Return [x, y] of the center of cell containing provided text 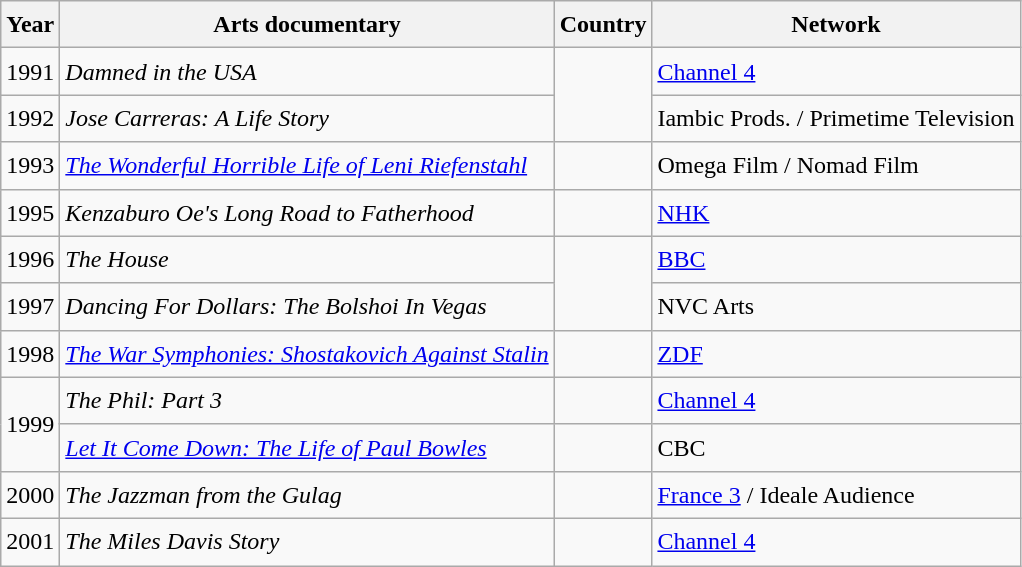
France 3 / Ideale Audience [836, 494]
Damned in the USA [307, 72]
The House [307, 260]
The War Symphonies: Shostakovich Against Stalin [307, 354]
Iambic Prods. / Primetime Television [836, 118]
Year [30, 24]
1997 [30, 306]
1999 [30, 424]
The Miles Davis Story [307, 542]
Arts documentary [307, 24]
BBC [836, 260]
1996 [30, 260]
Omega Film / Nomad Film [836, 166]
1998 [30, 354]
ZDF [836, 354]
Dancing For Dollars: The Bolshoi In Vegas [307, 306]
1993 [30, 166]
NVC Arts [836, 306]
The Phil: Part 3 [307, 400]
Kenzaburo Oe's Long Road to Fatherhood [307, 212]
Network [836, 24]
1991 [30, 72]
Country [603, 24]
The Wonderful Horrible Life of Leni Riefenstahl [307, 166]
2001 [30, 542]
The Jazzman from the Gulag [307, 494]
Jose Carreras: A Life Story [307, 118]
Let It Come Down: The Life of Paul Bowles [307, 448]
1995 [30, 212]
NHK [836, 212]
2000 [30, 494]
1992 [30, 118]
CBC [836, 448]
